From the cell containing the given text, extract its center point as [X, Y] coordinate. 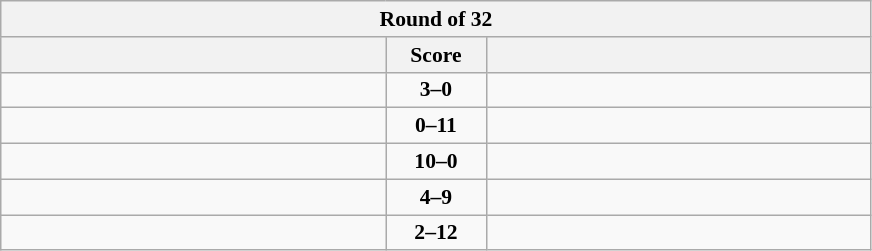
10–0 [436, 162]
Round of 32 [436, 19]
2–12 [436, 233]
Score [436, 55]
4–9 [436, 197]
3–0 [436, 90]
0–11 [436, 126]
